Pinpoint the cell where the given text exists, returning its [X, Y] midpoint coordinate. 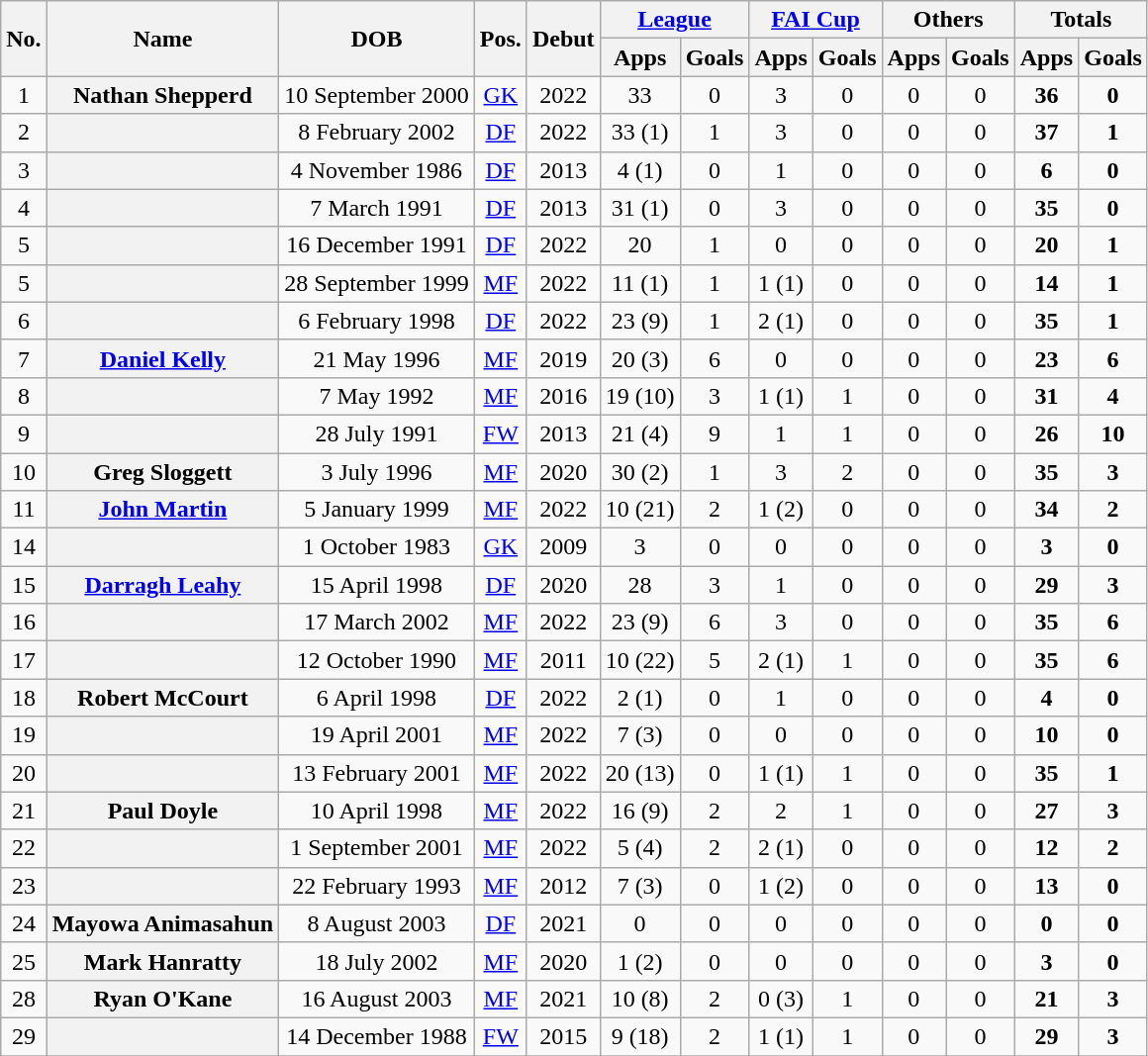
17 March 2002 [377, 623]
19 [24, 735]
33 (1) [639, 133]
12 October 1990 [377, 660]
Others [948, 20]
21 (4) [639, 433]
Name [162, 39]
16 August 2003 [377, 999]
2019 [563, 358]
13 February 2001 [377, 773]
Totals [1081, 20]
Robert McCourt [162, 698]
Greg Sloggett [162, 472]
25 [24, 961]
19 (10) [639, 396]
5 (4) [639, 848]
John Martin [162, 510]
28 July 1991 [377, 433]
26 [1046, 433]
1 October 1983 [377, 547]
20 (13) [639, 773]
15 April 1998 [377, 585]
31 [1046, 396]
16 [24, 623]
10 (8) [639, 999]
2012 [563, 886]
10 (21) [639, 510]
33 [639, 95]
19 April 2001 [377, 735]
Mark Hanratty [162, 961]
17 [24, 660]
27 [1046, 811]
7 [24, 358]
2015 [563, 1036]
10 September 2000 [377, 95]
30 (2) [639, 472]
11 [24, 510]
11 (1) [639, 283]
DOB [377, 39]
Debut [563, 39]
Nathan Shepperd [162, 95]
21 May 1996 [377, 358]
6 February 1998 [377, 321]
4 November 1986 [377, 170]
Mayowa Animasahun [162, 923]
16 (9) [639, 811]
9 (18) [639, 1036]
8 [24, 396]
36 [1046, 95]
34 [1046, 510]
2016 [563, 396]
31 (1) [639, 208]
Ryan O'Kane [162, 999]
16 December 1991 [377, 245]
2009 [563, 547]
28 September 1999 [377, 283]
7 March 1991 [377, 208]
12 [1046, 848]
0 (3) [781, 999]
15 [24, 585]
14 December 1988 [377, 1036]
FAI Cup [815, 20]
Daniel Kelly [162, 358]
18 [24, 698]
37 [1046, 133]
2011 [563, 660]
24 [24, 923]
5 January 1999 [377, 510]
22 [24, 848]
1 September 2001 [377, 848]
22 February 1993 [377, 886]
Pos. [501, 39]
13 [1046, 886]
4 (1) [639, 170]
League [675, 20]
18 July 2002 [377, 961]
No. [24, 39]
Darragh Leahy [162, 585]
7 May 1992 [377, 396]
8 August 2003 [377, 923]
6 April 1998 [377, 698]
10 (22) [639, 660]
10 April 1998 [377, 811]
Paul Doyle [162, 811]
8 February 2002 [377, 133]
20 (3) [639, 358]
3 July 1996 [377, 472]
